Extract the [X, Y] coordinate from the center of the cell holding the provided text.  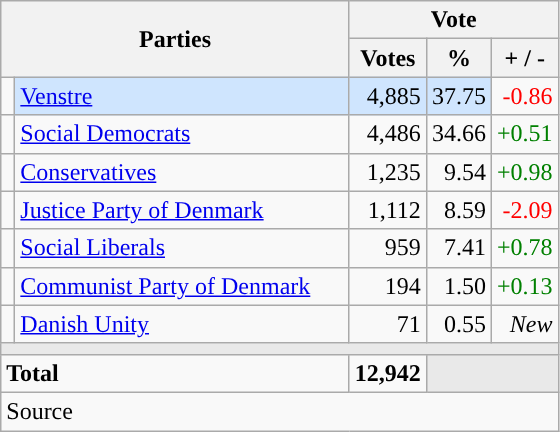
959 [388, 248]
-0.86 [524, 96]
1,235 [388, 172]
1,112 [388, 210]
+0.98 [524, 172]
4,885 [388, 96]
0.55 [458, 324]
+0.51 [524, 134]
Conservatives [182, 172]
34.66 [458, 134]
1.50 [458, 286]
Social Liberals [182, 248]
9.54 [458, 172]
Justice Party of Denmark [182, 210]
Parties [176, 39]
Votes [388, 58]
Venstre [182, 96]
37.75 [458, 96]
+0.13 [524, 286]
+ / - [524, 58]
194 [388, 286]
Total [176, 373]
Vote [454, 20]
Source [280, 411]
Communist Party of Denmark [182, 286]
Social Democrats [182, 134]
7.41 [458, 248]
71 [388, 324]
-2.09 [524, 210]
% [458, 58]
12,942 [388, 373]
+0.78 [524, 248]
Danish Unity [182, 324]
New [524, 324]
8.59 [458, 210]
4,486 [388, 134]
